For the text-containing cell, return its midpoint in [X, Y] coordinate format. 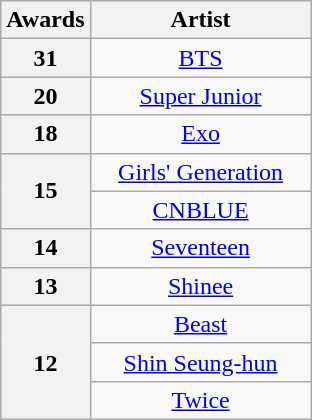
31 [46, 58]
Awards [46, 20]
13 [46, 286]
12 [46, 362]
Super Junior [200, 96]
Beast [200, 324]
Girls' Generation [200, 172]
Shin Seung-hun [200, 362]
Twice [200, 400]
14 [46, 248]
CNBLUE [200, 210]
Exo [200, 134]
15 [46, 191]
Seventeen [200, 248]
20 [46, 96]
Artist [200, 20]
18 [46, 134]
Shinee [200, 286]
BTS [200, 58]
